Detect which cell encompasses the target text, then output its (x, y) center coordinate. 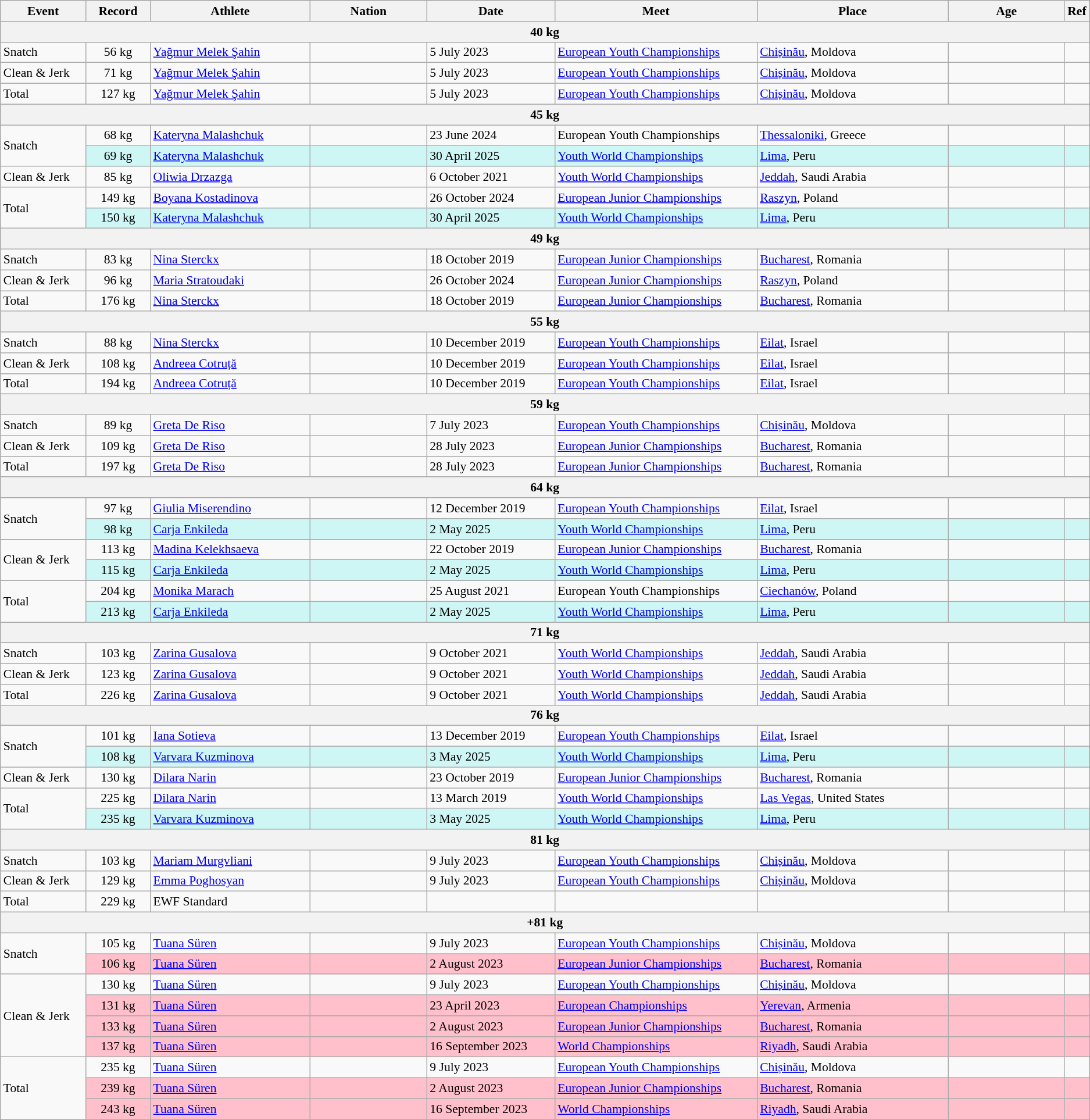
133 kg (117, 1026)
239 kg (117, 1089)
Ref (1077, 11)
Event (43, 11)
89 kg (117, 426)
137 kg (117, 1047)
Thessaloniki, Greece (852, 135)
131 kg (117, 1005)
7 July 2023 (491, 426)
229 kg (117, 902)
98 kg (117, 529)
106 kg (117, 964)
88 kg (117, 343)
13 December 2019 (491, 736)
197 kg (117, 467)
45 kg (545, 115)
Yerevan, Armenia (852, 1005)
Oliwia Drzazga (230, 177)
69 kg (117, 156)
Nation (369, 11)
EWF Standard (230, 902)
105 kg (117, 943)
Monika Marach (230, 591)
22 October 2019 (491, 550)
64 kg (545, 488)
Iana Sotieva (230, 736)
Emma Poghosyan (230, 881)
81 kg (545, 840)
Boyana Kostadinova (230, 198)
213 kg (117, 612)
113 kg (117, 550)
83 kg (117, 260)
6 October 2021 (491, 177)
115 kg (117, 570)
European Championships (656, 1005)
123 kg (117, 674)
+81 kg (545, 923)
23 April 2023 (491, 1005)
176 kg (117, 301)
23 October 2019 (491, 777)
23 June 2024 (491, 135)
194 kg (117, 384)
129 kg (117, 881)
127 kg (117, 94)
243 kg (117, 1109)
76 kg (545, 715)
12 December 2019 (491, 508)
Giulia Miserendino (230, 508)
Date (491, 11)
Meet (656, 11)
55 kg (545, 322)
40 kg (545, 32)
204 kg (117, 591)
Maria Stratoudaki (230, 280)
Age (1006, 11)
96 kg (117, 280)
225 kg (117, 798)
49 kg (545, 239)
85 kg (117, 177)
150 kg (117, 218)
97 kg (117, 508)
Place (852, 11)
Ciechanów, Poland (852, 591)
149 kg (117, 198)
101 kg (117, 736)
Las Vegas, United States (852, 798)
13 March 2019 (491, 798)
Madina Kelekhsaeva (230, 550)
Athlete (230, 11)
226 kg (117, 695)
59 kg (545, 405)
25 August 2021 (491, 591)
109 kg (117, 446)
68 kg (117, 135)
56 kg (117, 52)
Record (117, 11)
Mariam Murgvliani (230, 861)
